Find where the given text appears and provide that cell's center as (X, Y) coordinate. 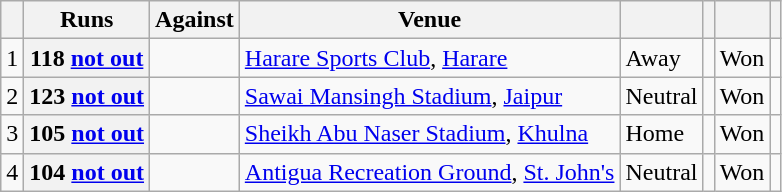
Antigua Recreation Ground, St. John's (430, 172)
Harare Sports Club, Harare (430, 58)
Home (662, 134)
4 (12, 172)
118 not out (87, 58)
105 not out (87, 134)
Against (195, 20)
Runs (87, 20)
Venue (430, 20)
1 (12, 58)
2 (12, 96)
Sheikh Abu Naser Stadium, Khulna (430, 134)
104 not out (87, 172)
3 (12, 134)
Sawai Mansingh Stadium, Jaipur (430, 96)
Away (662, 58)
123 not out (87, 96)
